Find where the given text appears and provide that cell's center as (X, Y) coordinate. 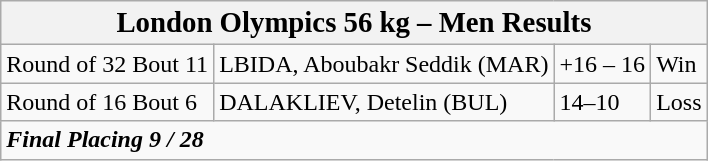
Round of 32 Bout 11 (108, 64)
LBIDA, Aboubakr Seddik (MAR) (384, 64)
London Olympics 56 kg – Men Results (354, 23)
14–10 (602, 102)
+16 – 16 (602, 64)
Win (679, 64)
DALAKLIEV, Detelin (BUL) (384, 102)
Final Placing 9 / 28 (354, 140)
Loss (679, 102)
Round of 16 Bout 6 (108, 102)
